Return (X, Y) of the center of cell containing provided text 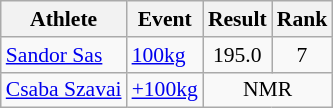
100kg (165, 55)
Rank (302, 19)
195.0 (238, 55)
+100kg (165, 90)
Athlete (64, 19)
NMR (268, 90)
Event (165, 19)
7 (302, 55)
Csaba Szavai (64, 90)
Result (238, 19)
Sandor Sas (64, 55)
